Return [x, y] of the center of cell containing provided text 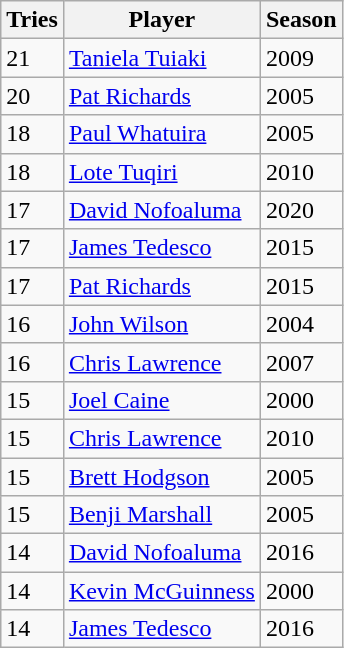
Paul Whatuira [162, 134]
Brett Hodgson [162, 477]
Player [162, 20]
Benji Marshall [162, 515]
2009 [301, 58]
John Wilson [162, 324]
2007 [301, 362]
Season [301, 20]
Tries [32, 20]
Joel Caine [162, 400]
Taniela Tuiaki [162, 58]
2020 [301, 210]
21 [32, 58]
Kevin McGuinness [162, 591]
2004 [301, 324]
20 [32, 96]
Lote Tuqiri [162, 172]
